Locate the cell with the specified text and output its [x, y] center coordinate. 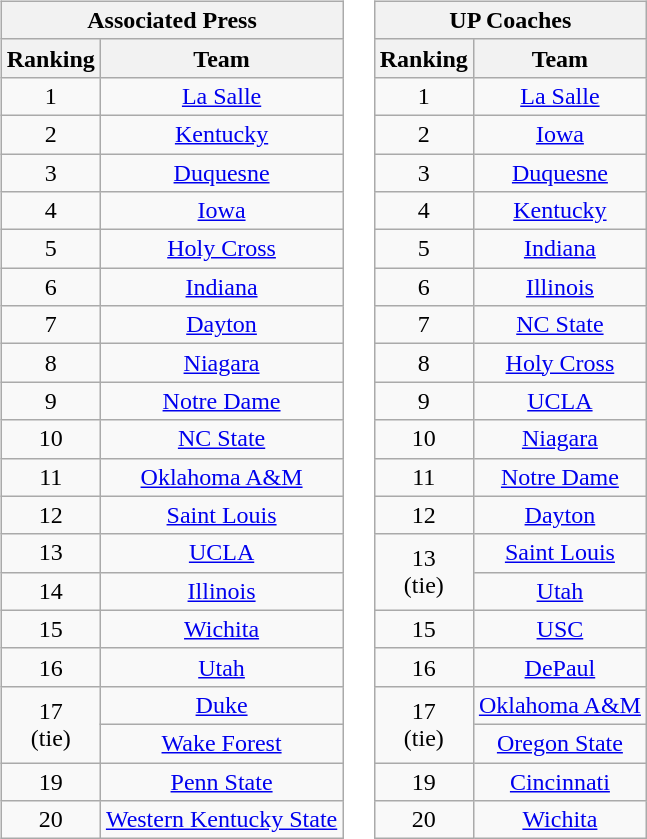
Wake Forest [221, 743]
13(tie) [424, 572]
13 [50, 553]
Cincinnati [560, 781]
UP Coaches [510, 20]
Duke [221, 705]
DePaul [560, 667]
USC [560, 629]
Associated Press [172, 20]
Penn State [221, 781]
14 [50, 591]
Oregon State [560, 743]
Western Kentucky State [221, 820]
